Identify which cell holds the provided text, then report its [X, Y] central coordinate. 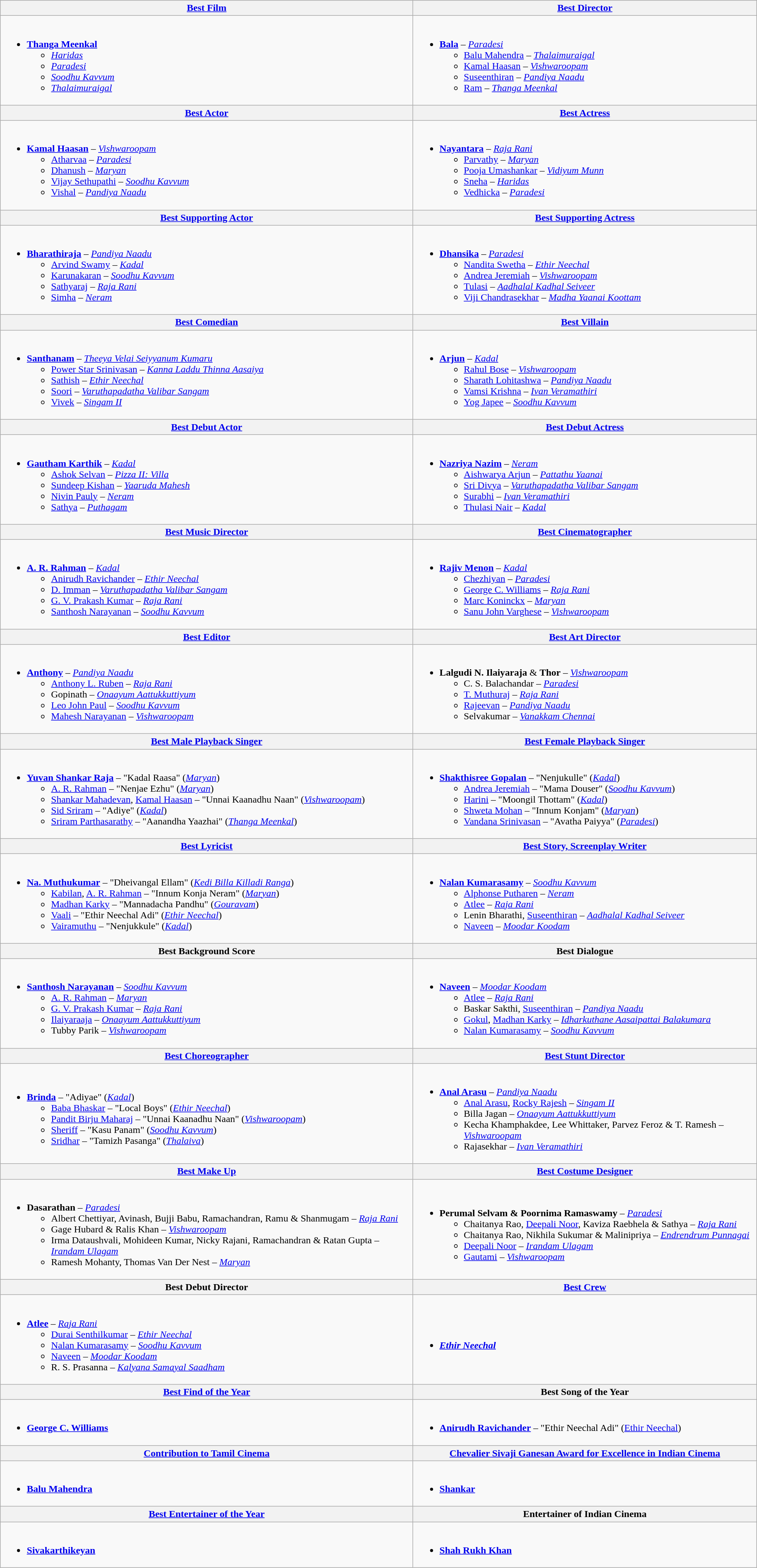
Best Lyricist [207, 846]
Best Comedian [207, 322]
Best Art Director [585, 637]
Best Dialogue [585, 951]
Best Male Playback Singer [207, 742]
Best Story, Screenplay Writer [585, 846]
Best Film [207, 8]
Nazriya Nazim – NeramAishwarya Arjun – Pattathu YaanaiSri Divya – Varuthapadatha Valibar SangamSurabhi – Ivan VeramathiriThulasi Nair – Kadal [585, 480]
Best Music Director [207, 532]
Anthony – Pandiya NaaduAnthony L. Ruben – Raja RaniGopinath – Onaayum AattukkuttiyumLeo John Paul – Soodhu KavvumMahesh Narayanan – Vishwaroopam [207, 689]
Lalgudi N. Ilaiyaraja & Thor – VishwaroopamC. S. Balachandar – ParadesiT. Muthuraj – Raja RaniRajeevan – Pandiya NaaduSelvakumar – Vanakkam Chennai [585, 689]
Contribution to Tamil Cinema [207, 1453]
Best Choreographer [207, 1056]
Best Actress [585, 113]
Balu Mahendra [207, 1484]
Best Costume Designer [585, 1171]
Sivakarthikeyan [207, 1545]
Best Supporting Actress [585, 218]
Arjun – KadalRahul Bose – VishwaroopamSharath Lohitashwa – Pandiya NaaduVamsi Krishna – Ivan VeramathiriYog Japee – Soodhu Kavvum [585, 374]
George C. Williams [207, 1422]
Kamal Haasan – VishwaroopamAtharvaa – ParadesiDhanush – MaryanVijay Sethupathi – Soodhu KavvumVishal – Pandiya Naadu [207, 165]
Best Cinematographer [585, 532]
Best Female Playback Singer [585, 742]
Bala – ParadesiBalu Mahendra – ThalaimuraigalKamal Haasan – VishwaroopamSuseenthiran – Pandiya NaaduRam – Thanga Meenkal [585, 61]
Best Debut Director [207, 1287]
Anirudh Ravichander – "Ethir Neechal Adi" (Ethir Neechal) [585, 1422]
Rajiv Menon – KadalChezhiyan – ParadesiGeorge C. Williams – Raja RaniMarc Koninckx – MaryanSanu John Varghese – Vishwaroopam [585, 584]
Ethir Neechal [585, 1339]
Best Debut Actor [207, 427]
Best Make Up [207, 1171]
Bharathiraja – Pandiya NaaduArvind Swamy – KadalKarunakaran – Soodhu KavvumSathyaraj – Raja RaniSimha – Neram [207, 270]
Shah Rukh Khan [585, 1545]
Best Crew [585, 1287]
Gautham Karthik – KadalAshok Selvan – Pizza II: VillaSundeep Kishan – Yaaruda MaheshNivin Pauly – NeramSathya – Puthagam [207, 480]
Best Villain [585, 322]
Nayantara – Raja RaniParvathy – MaryanPooja Umashankar – Vidiyum MunnSneha – HaridasVedhicka – Paradesi [585, 165]
Best Song of the Year [585, 1392]
Best Actor [207, 113]
Best Editor [207, 637]
Atlee – Raja RaniDurai Senthilkumar – Ethir NeechalNalan Kumarasamy – Soodhu KavvumNaveen – Moodar KoodamR. S. Prasanna – Kalyana Samayal Saadham [207, 1339]
Best Supporting Actor [207, 218]
Santhosh Narayanan – Soodhu KavvumA. R. Rahman – MaryanG. V. Prakash Kumar – Raja RaniIlaiyaraaja – Onaayum AattukkuttiyumTubby Parik – Vishwaroopam [207, 1004]
Best Find of the Year [207, 1392]
Best Background Score [207, 951]
Chevalier Sivaji Ganesan Award for Excellence in Indian Cinema [585, 1453]
Best Entertainer of the Year [207, 1514]
Best Debut Actress [585, 427]
Best Director [585, 8]
Thanga MeenkalHaridasParadesiSoodhu KavvumThalaimuraigal [207, 61]
Entertainer of Indian Cinema [585, 1514]
Shankar [585, 1484]
Best Stunt Director [585, 1056]
